Output the [x, y] coordinate of the center of the cell containing the given text.  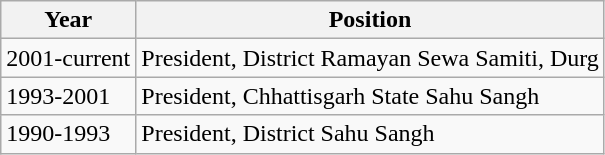
1993-2001 [68, 96]
President, Chhattisgarh State Sahu Sangh [370, 96]
2001-current [68, 58]
1990-1993 [68, 134]
Position [370, 20]
President, District Sahu Sangh [370, 134]
Year [68, 20]
President, District Ramayan Sewa Samiti, Durg [370, 58]
